Output the [x, y] coordinate of the center of the cell containing the given text.  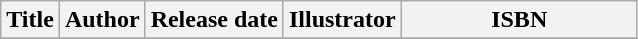
ISBN [519, 20]
Release date [214, 20]
Author [102, 20]
Title [30, 20]
Illustrator [342, 20]
